From the cell containing the given text, extract its center point as (X, Y) coordinate. 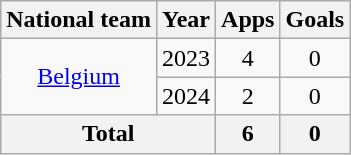
Total (108, 134)
Goals (315, 20)
Belgium (79, 77)
Year (186, 20)
6 (248, 134)
2024 (186, 96)
2 (248, 96)
4 (248, 58)
2023 (186, 58)
Apps (248, 20)
National team (79, 20)
